Return (X, Y) of the center of cell containing provided text 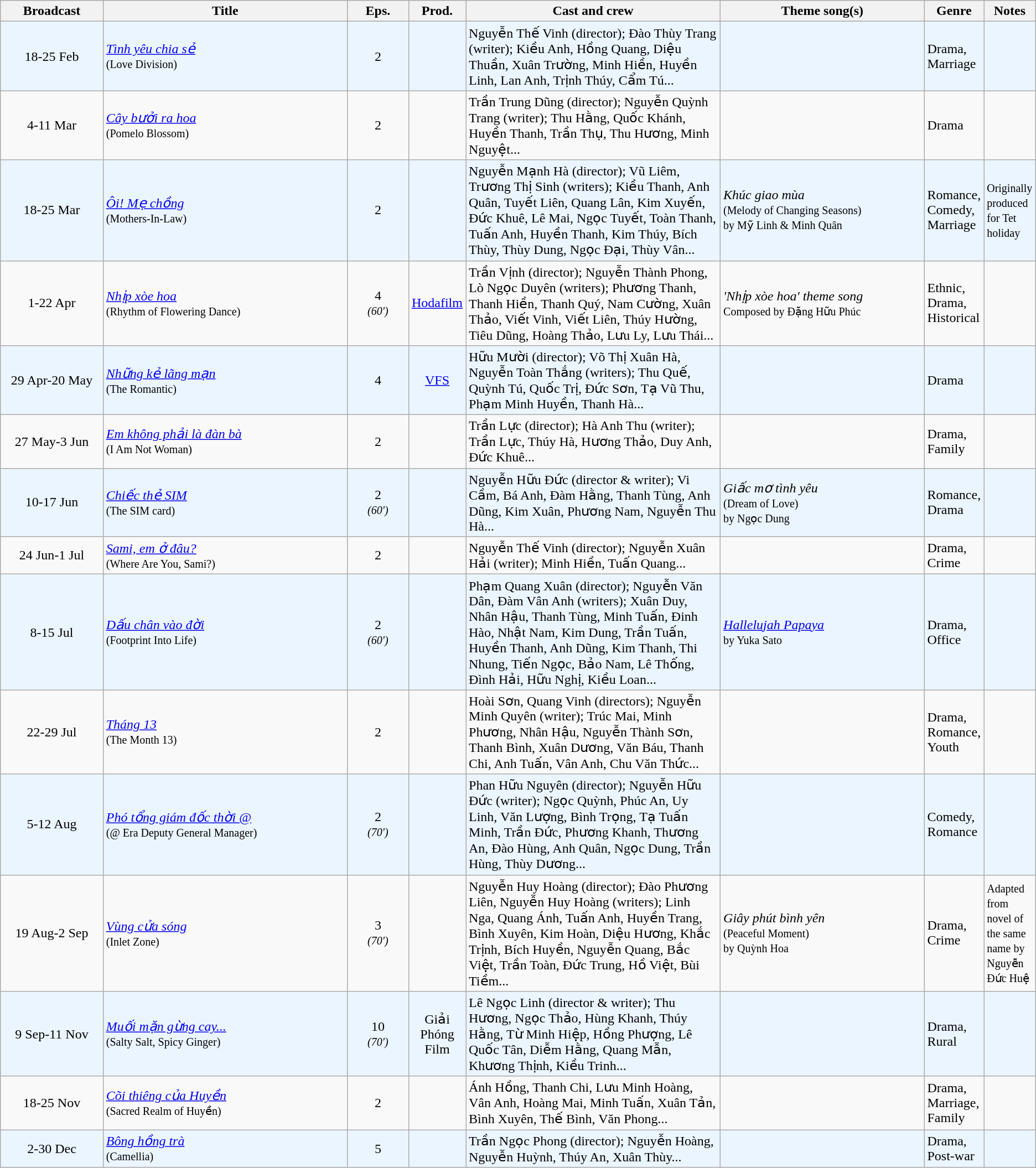
Drama, Post-war (954, 1149)
Broadcast (52, 11)
Cây bưởi ra hoa (Pomelo Blossom) (225, 125)
Theme song(s) (822, 11)
4(60′) (377, 303)
Originally produced for Tet holiday (1010, 210)
Em không phải là đàn bà (I Am Not Woman) (225, 442)
Nguyễn Hữu Đức (director & writer); Vi Cầm, Bá Anh, Đàm Hằng, Thanh Tùng, Anh Dũng, Kim Xuân, Phương Nam, Nguyễn Thu Hà... (593, 502)
Drama, Romance, Youth (954, 732)
Romance, Comedy, Marriage (954, 210)
Tình yêu chia sẻ (Love Division) (225, 56)
Phó tổng giám đốc thời @ (@ Era Deputy General Manager) (225, 824)
18-25 Nov (52, 1103)
Prod. (437, 11)
18-25 Feb (52, 56)
Trần Ngọc Phong (director); Nguyễn Hoàng, Nguyễn Huỳnh, Thúy An, Xuân Thùy... (593, 1149)
VFS (437, 381)
2-30 Dec (52, 1149)
Tháng 13 (The Month 13) (225, 732)
10-17 Jun (52, 502)
8-15 Jul (52, 632)
22-29 Jul (52, 732)
Adapted from novel of the same name by Nguyễn Đức Huệ (1010, 933)
Hodafilm (437, 303)
Drama, Marriage, Family (954, 1103)
18-25 Mar (52, 210)
3(70′) (377, 933)
Trần Lực (director); Hà Anh Thu (writer); Trần Lực, Thúy Hà, Hương Thảo, Duy Anh, Đức Khuê... (593, 442)
Hữu Mười (director); Võ Thị Xuân Hà, Nguyễn Toàn Thắng (writers); Thu Quế, Quỳnh Tú, Quốc Trị, Đức Sơn, Tạ Vũ Thu, Phạm Minh Huyền, Thanh Hà... (593, 381)
Nhịp xòe hoa (Rhythm of Flowering Dance) (225, 303)
29 Apr-20 May (52, 381)
Ôi! Mẹ chồng (Mothers-In-Law) (225, 210)
19 Aug-2 Sep (52, 933)
Ánh Hồng, Thanh Chi, Lưu Minh Hoàng, Vân Anh, Hoàng Mai, Minh Tuấn, Xuân Tản, Bình Xuyên, Thế Bình, Văn Phong... (593, 1103)
Drama, Marriage (954, 56)
Eps. (377, 11)
Drama, Family (954, 442)
Ethnic, Drama, Historical (954, 303)
Chiếc thẻ SIM (The SIM card) (225, 502)
10(70′) (377, 1034)
5 (377, 1149)
Cõi thiêng của Huyền (Sacred Realm of Huyền) (225, 1103)
Genre (954, 11)
Comedy, Romance (954, 824)
Notes (1010, 11)
Nguyễn Thế Vinh (director); Nguyễn Xuân Hải (writer); Minh Hiền, Tuấn Quang... (593, 556)
5-12 Aug (52, 824)
Giấc mơ tình yêu(Dream of Love)by Ngọc Dung (822, 502)
Giải Phóng Film (437, 1034)
2(70′) (377, 824)
Cast and crew (593, 11)
Sami, em ở đâu? (Where Are You, Sami?) (225, 556)
Vùng cửa sóng (Inlet Zone) (225, 933)
4-11 Mar (52, 125)
Khúc giao mùa (Melody of Changing Seasons)by Mỹ Linh & Minh Quân (822, 210)
Dấu chân vào đời (Footprint Into Life) (225, 632)
Drama, Office (954, 632)
4 (377, 381)
Drama, Rural (954, 1034)
Những kẻ lãng mạn (The Romantic) (225, 381)
Trần Trung Dũng (director); Nguyễn Quỳnh Trang (writer); Thu Hằng, Quốc Khánh, Huyền Thanh, Trần Thụ, Thu Hương, Minh Nguyệt... (593, 125)
1-22 Apr (52, 303)
Giây phút bình yên(Peaceful Moment)by Quỳnh Hoa (822, 933)
24 Jun-1 Jul (52, 556)
Hallelujah Papayaby Yuka Sato (822, 632)
Muối mặn gừng cay... (Salty Salt, Spicy Ginger) (225, 1034)
9 Sep-11 Nov (52, 1034)
Bông hồng trà (Camellia) (225, 1149)
27 May-3 Jun (52, 442)
'Nhịp xòe hoa' theme songComposed by Đặng Hữu Phúc (822, 303)
Romance, Drama (954, 502)
Title (225, 11)
